Find where the given text appears and provide that cell's center as (x, y) coordinate. 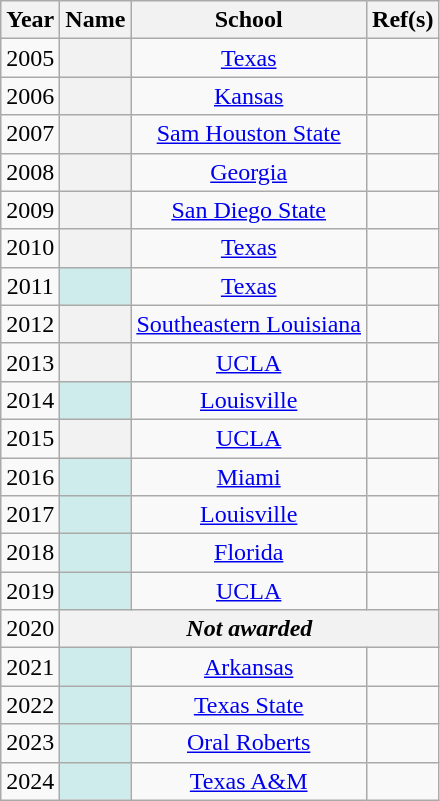
2021 (30, 667)
Year (30, 20)
2018 (30, 553)
Not awarded (250, 629)
2006 (30, 96)
Southeastern Louisiana (249, 324)
Miami (249, 477)
2015 (30, 438)
Sam Houston State (249, 134)
2008 (30, 172)
Kansas (249, 96)
2012 (30, 324)
2007 (30, 134)
School (249, 20)
Florida (249, 553)
2005 (30, 58)
2013 (30, 362)
2023 (30, 743)
Texas State (249, 705)
2020 (30, 629)
2014 (30, 400)
2017 (30, 515)
Ref(s) (403, 20)
2016 (30, 477)
Arkansas (249, 667)
Georgia (249, 172)
2011 (30, 286)
2019 (30, 591)
San Diego State (249, 210)
2022 (30, 705)
2010 (30, 248)
Oral Roberts (249, 743)
Name (96, 20)
2024 (30, 781)
Texas A&M (249, 781)
2009 (30, 210)
